Scan for the cell matching the given text and deliver its (X, Y) coordinate at center. 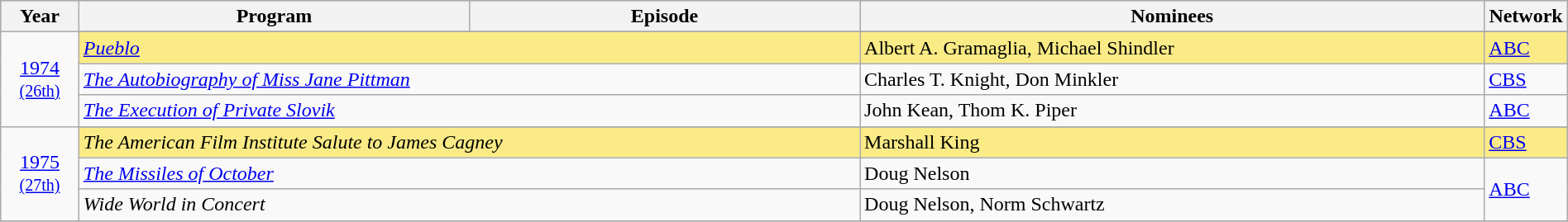
The Execution of Private Slovik (469, 111)
The Missiles of October (469, 173)
Pueblo (469, 48)
The American Film Institute Salute to James Cagney (469, 142)
Doug Nelson (1173, 173)
Year (40, 17)
1975(27th) (40, 173)
Albert A. Gramaglia, Michael Shindler (1173, 48)
John Kean, Thom K. Piper (1173, 111)
Episode (664, 17)
Program (274, 17)
Network (1526, 17)
Wide World in Concert (469, 205)
Charles T. Knight, Don Minkler (1173, 79)
1974(26th) (40, 79)
The Autobiography of Miss Jane Pittman (469, 79)
Nominees (1173, 17)
Doug Nelson, Norm Schwartz (1173, 205)
Marshall King (1173, 142)
